Search for the cell housing the specified text and yield its (x, y) center coordinate. 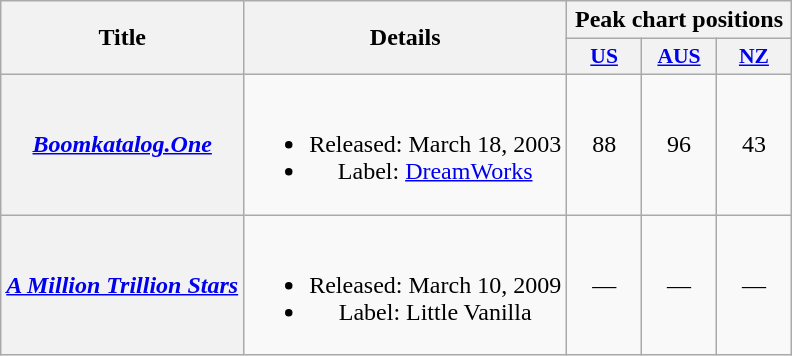
A Million Trillion Stars (122, 284)
Boomkatalog.One (122, 144)
43 (754, 144)
Peak chart positions (680, 20)
Released: March 18, 2003Label: DreamWorks (406, 144)
AUS (680, 57)
Details (406, 38)
Title (122, 38)
US (604, 57)
NZ (754, 57)
Released: March 10, 2009Label: Little Vanilla (406, 284)
96 (680, 144)
88 (604, 144)
